From the cell containing the given text, extract its center point as [X, Y] coordinate. 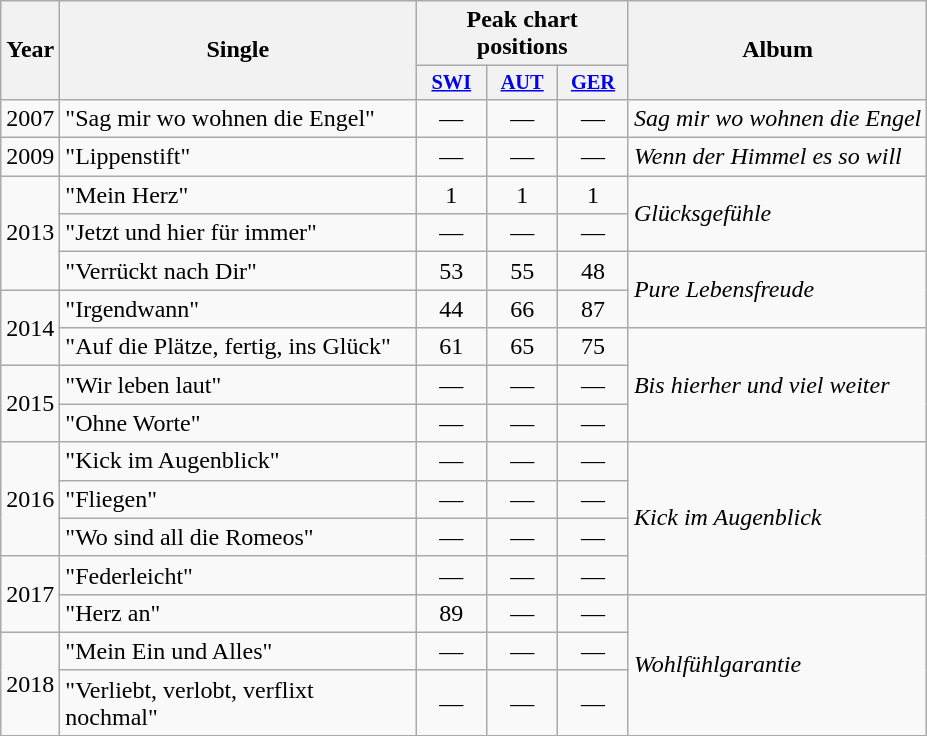
48 [594, 271]
"Herz an" [238, 613]
"Sag mir wo wohnen die Engel" [238, 118]
"Ohne Worte" [238, 423]
Single [238, 50]
53 [452, 271]
"Verliebt, verlobt, verflixt nochmal" [238, 702]
2015 [30, 404]
89 [452, 613]
55 [522, 271]
AUT [522, 83]
2016 [30, 499]
75 [594, 347]
2009 [30, 157]
2017 [30, 594]
"Verrückt nach Dir" [238, 271]
Peak chart positions [522, 34]
Bis hierher und viel weiter [777, 385]
44 [452, 309]
Wenn der Himmel es so will [777, 157]
"Lippenstift" [238, 157]
GER [594, 83]
Pure Lebensfreude [777, 290]
"Fliegen" [238, 499]
"Federleicht" [238, 575]
87 [594, 309]
"Kick im Augenblick" [238, 461]
"Mein Herz" [238, 195]
2007 [30, 118]
"Auf die Plätze, fertig, ins Glück" [238, 347]
Glücksgefühle [777, 214]
Wohlfühlgarantie [777, 664]
2018 [30, 684]
2013 [30, 233]
65 [522, 347]
Sag mir wo wohnen die Engel [777, 118]
61 [452, 347]
66 [522, 309]
Year [30, 50]
Kick im Augenblick [777, 518]
"Jetzt und hier für immer" [238, 233]
"Mein Ein und Alles" [238, 651]
"Wir leben laut" [238, 385]
2014 [30, 328]
Album [777, 50]
"Irgendwann" [238, 309]
"Wo sind all die Romeos" [238, 537]
SWI [452, 83]
